Locate the cell with the specified text and output its [X, Y] center coordinate. 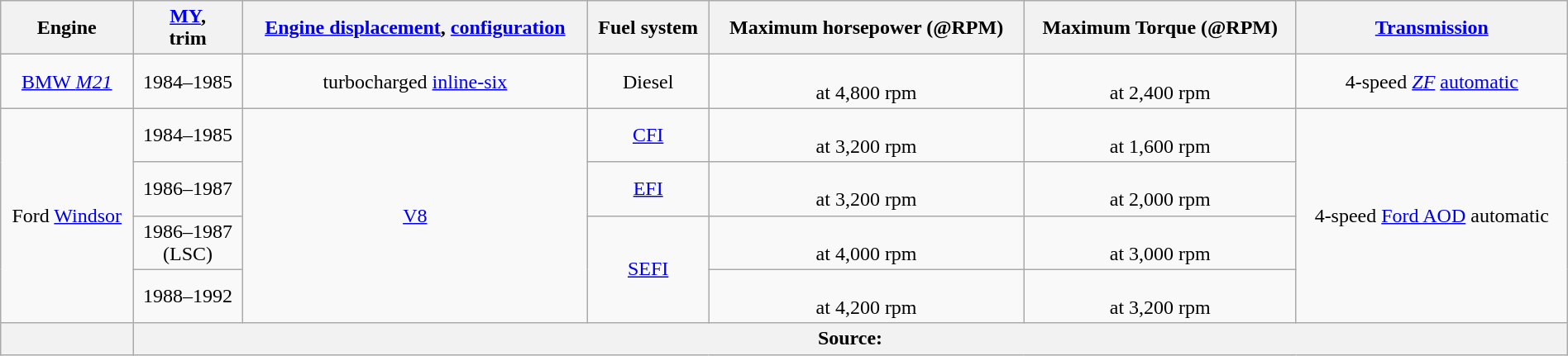
Source: [850, 339]
CFI [648, 135]
at 2,400 rpm [1159, 81]
1986–1987 [189, 188]
at 1,600 rpm [1159, 135]
Transmission [1432, 28]
Maximum Torque (@RPM) [1159, 28]
Engine [67, 28]
Diesel [648, 81]
at 4,800 rpm [867, 81]
EFI [648, 188]
BMW M21 [67, 81]
Maximum horsepower (@RPM) [867, 28]
turbocharged inline-six [415, 81]
SEFI [648, 269]
4-speed Ford AOD automatic [1432, 216]
V8 [415, 216]
1988–1992 [189, 296]
Engine displacement, configuration [415, 28]
Ford Windsor [67, 216]
4-speed ZF automatic [1432, 81]
at 4,000 rpm [867, 243]
1986–1987(LSC) [189, 243]
MY,trim [189, 28]
Fuel system [648, 28]
at 3,000 rpm [1159, 243]
at 4,200 rpm [867, 296]
at 2,000 rpm [1159, 188]
